Return the (X, Y) coordinate for the center point of the cell that contains the specified text.  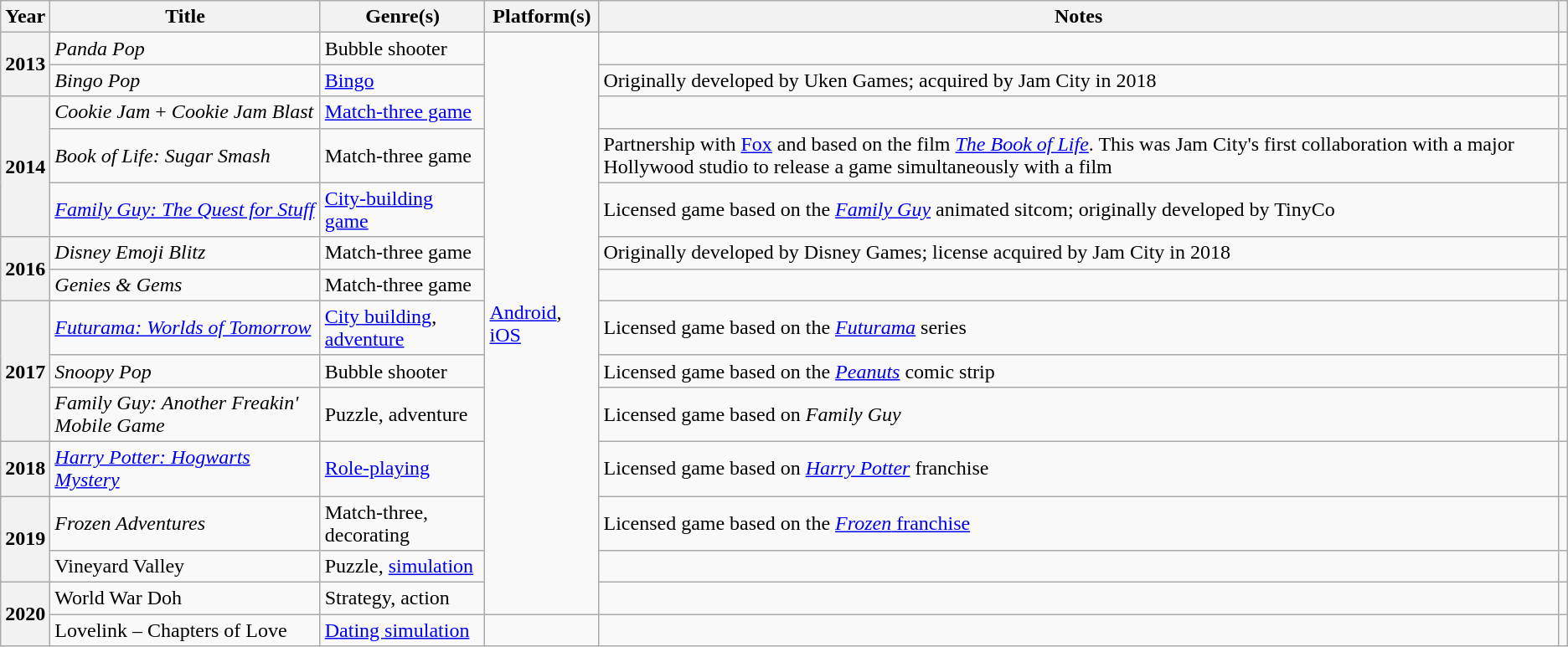
Licensed game based on the Futurama series (1079, 328)
Panda Pop (185, 49)
Android, iOS (542, 323)
Originally developed by Uken Games; acquired by Jam City in 2018 (1079, 80)
Snoopy Pop (185, 371)
Licensed game based on Family Guy (1079, 413)
2018 (25, 469)
Licensed game based on the Family Guy animated sitcom; originally developed by TinyCo (1079, 209)
Title (185, 17)
Dating simulation (402, 630)
Family Guy: The Quest for Stuff (185, 209)
Family Guy: Another Freakin' Mobile Game (185, 413)
Genre(s) (402, 17)
Bingo Pop (185, 80)
2020 (25, 614)
Lovelink – Chapters of Love (185, 630)
Match-three, decorating (402, 522)
City building, adventure (402, 328)
Licensed game based on the Frozen franchise (1079, 522)
2016 (25, 269)
Vineyard Valley (185, 567)
Strategy, action (402, 598)
Licensed game based on the Peanuts comic strip (1079, 371)
Year (25, 17)
Genies & Gems (185, 285)
2014 (25, 167)
Puzzle, simulation (402, 567)
2019 (25, 539)
World War Doh (185, 598)
City-building game (402, 209)
Platform(s) (542, 17)
2013 (25, 64)
Cookie Jam + Cookie Jam Blast (185, 112)
Originally developed by Disney Games; license acquired by Jam City in 2018 (1079, 253)
Futurama: Worlds of Tomorrow (185, 328)
Licensed game based on Harry Potter franchise (1079, 469)
2017 (25, 371)
Bingo (402, 80)
Frozen Adventures (185, 522)
Harry Potter: Hogwarts Mystery (185, 469)
Puzzle, adventure (402, 413)
Disney Emoji Blitz (185, 253)
Role-playing (402, 469)
Book of Life: Sugar Smash (185, 156)
Notes (1079, 17)
